Provide the [x, y] coordinate of the cell's center where the given text is located.  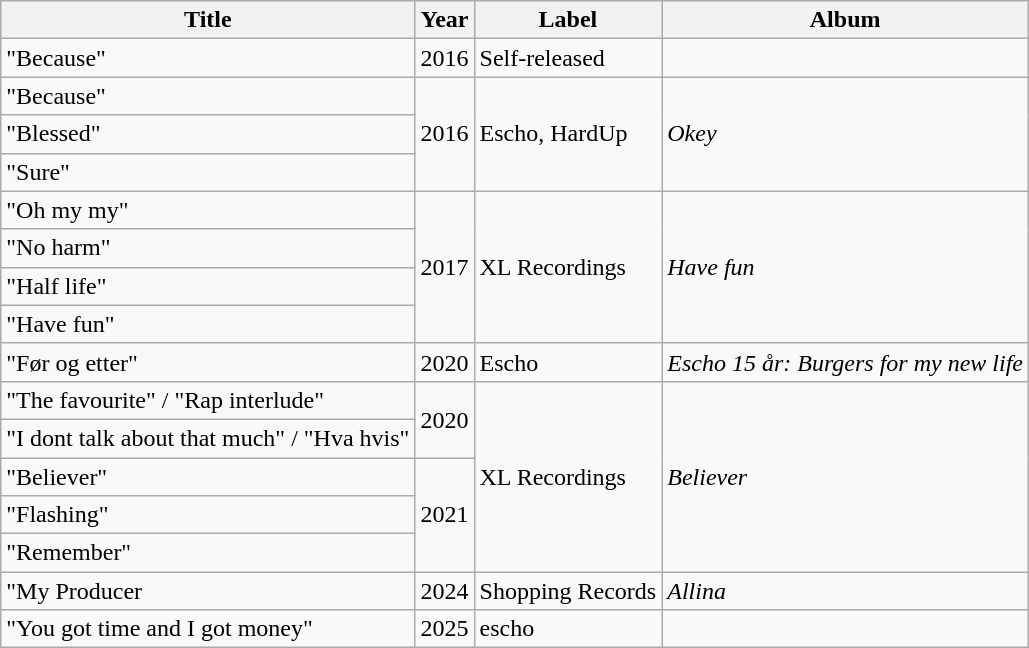
"Flashing" [208, 515]
2017 [444, 267]
"Oh my my" [208, 210]
Allina [846, 591]
Believer [846, 476]
Year [444, 20]
"I dont talk about that much" / "Hva hvis" [208, 438]
"The favourite" / "Rap interlude" [208, 400]
Label [568, 20]
Have fun [846, 267]
2021 [444, 515]
2024 [444, 591]
Self-released [568, 58]
"Remember" [208, 553]
escho [568, 629]
"Før og etter" [208, 362]
Okey [846, 134]
Escho [568, 362]
"My Producer [208, 591]
2025 [444, 629]
Title [208, 20]
Escho 15 år: Burgers for my new life [846, 362]
Album [846, 20]
Shopping Records [568, 591]
Escho, HardUp [568, 134]
"You got time and I got money" [208, 629]
"Believer" [208, 477]
"No harm" [208, 248]
"Sure" [208, 172]
"Half life" [208, 286]
"Blessed" [208, 134]
"Have fun" [208, 324]
